Determine the [x, y] coordinate at the center of the cell enclosing the given text.  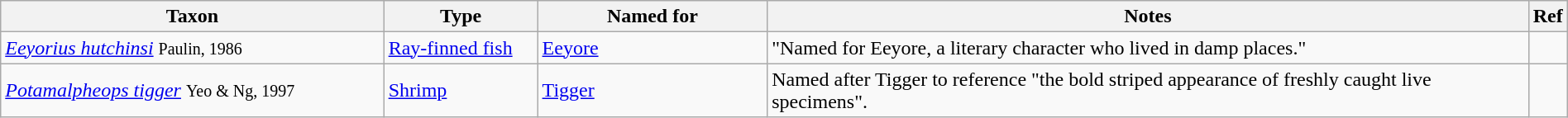
Ray-finned fish [461, 48]
Type [461, 17]
Shrimp [461, 91]
Notes [1148, 17]
Eeyore [653, 48]
Taxon [192, 17]
Named after Tigger to reference "the bold striped appearance of freshly caught live specimens". [1148, 91]
Named for [653, 17]
Potamalpheops tigger Yeo & Ng, 1997 [192, 91]
Eeyorius hutchinsi Paulin, 1986 [192, 48]
"Named for Eeyore, a literary character who lived in damp places." [1148, 48]
Ref [1548, 17]
Tigger [653, 91]
